Locate the cell with the specified text and output its [X, Y] center coordinate. 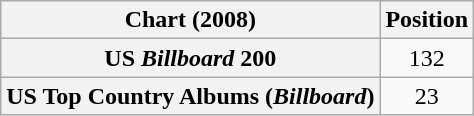
132 [427, 58]
US Billboard 200 [190, 58]
23 [427, 96]
Position [427, 20]
Chart (2008) [190, 20]
US Top Country Albums (Billboard) [190, 96]
